Identify which cell holds the provided text, then report its (X, Y) central coordinate. 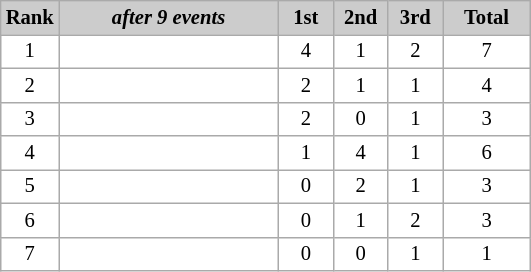
1st (306, 17)
3rd (416, 17)
Total (487, 17)
Rank (30, 17)
after 9 events (169, 17)
5 (30, 186)
2nd (360, 17)
